For the text-containing cell, return its midpoint in [x, y] coordinate format. 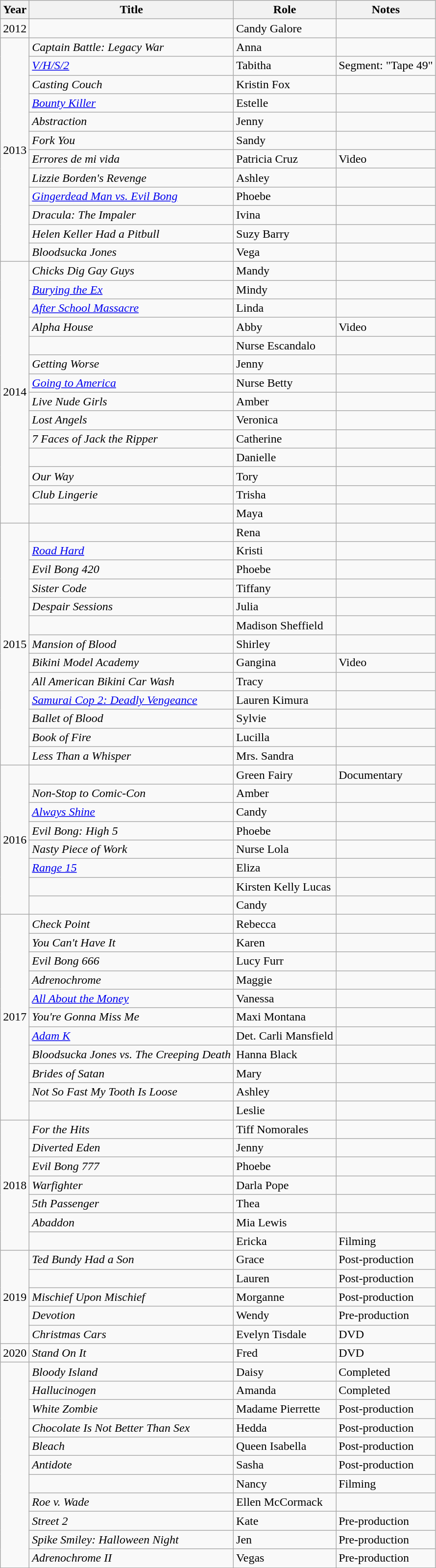
Amanda [285, 1390]
Karen [285, 943]
Captain Battle: Legacy War [131, 47]
Adrenochrome [131, 980]
Mrs. Sandra [285, 756]
Notes [386, 10]
Bounty Killer [131, 103]
Bloodsucka Jones vs. The Creeping Death [131, 1054]
Ivina [285, 215]
2020 [15, 1353]
All About the Money [131, 998]
V/H/S/2 [131, 66]
Roe v. Wade [131, 1502]
Trisha [285, 495]
Morganne [285, 1297]
Julia [285, 607]
2019 [15, 1297]
Less Than a Whisper [131, 756]
Evil Bong: High 5 [131, 831]
Abaddon [131, 1222]
Range 15 [131, 868]
Madison Sheffield [285, 625]
2014 [15, 392]
Lost Angels [131, 420]
Maya [285, 513]
Mary [285, 1073]
Sister Code [131, 588]
Spike Smiley: Halloween Night [131, 1540]
Lizzie Borden's Revenge [131, 177]
Alpha House [131, 327]
Queen Isabella [285, 1446]
Vegas [285, 1558]
Darla Pope [285, 1185]
Stand On It [131, 1353]
Christmas Cars [131, 1334]
Not So Fast My Tooth Is Loose [131, 1092]
Danielle [285, 457]
Evil Bong 777 [131, 1167]
Documentary [386, 774]
Lauren [285, 1278]
Despair Sessions [131, 607]
Role [285, 10]
Nasty Piece of Work [131, 849]
Sandy [285, 140]
Warfighter [131, 1185]
Vanessa [285, 998]
Helen Keller Had a Pitbull [131, 234]
Suzy Barry [285, 234]
Fork You [131, 140]
Shirley [285, 644]
Tory [285, 476]
Year [15, 10]
Patricia Cruz [285, 159]
Mandy [285, 271]
Sasha [285, 1465]
Mia Lewis [285, 1222]
Kirsten Kelly Lucas [285, 887]
Tiff Nomorales [285, 1129]
2018 [15, 1185]
Road Hard [131, 551]
2015 [15, 644]
Jen [285, 1540]
Non-Stop to Comic-Con [131, 793]
Check Point [131, 924]
Rebecca [285, 924]
Brides of Satan [131, 1073]
Catherine [285, 439]
Det. Carli Mansfield [285, 1036]
Evil Bong 420 [131, 570]
Abby [285, 327]
Bleach [131, 1446]
7 Faces of Jack the Ripper [131, 439]
Green Fairy [285, 774]
Tracy [285, 681]
Ellen McCormack [285, 1502]
Evil Bong 666 [131, 961]
Daisy [285, 1371]
Bloody Island [131, 1371]
Hallucinogen [131, 1390]
Candy Galore [285, 28]
Nurse Escandalo [285, 346]
Devotion [131, 1316]
For the Hits [131, 1129]
Street 2 [131, 1521]
Live Nude Girls [131, 401]
Lauren Kimura [285, 700]
After School Massacre [131, 308]
Samurai Cop 2: Deadly Vengeance [131, 700]
Chicks Dig Gay Guys [131, 271]
Bloodsucka Jones [131, 252]
Chocolate Is Not Better Than Sex [131, 1428]
Adrenochrome II [131, 1558]
Maxi Montana [285, 1017]
Dracula: The Impaler [131, 215]
2017 [15, 1018]
Tabitha [285, 66]
Diverted Eden [131, 1148]
Estelle [285, 103]
Adam K [131, 1036]
Lucilla [285, 737]
Nurse Lola [285, 849]
2012 [15, 28]
Eliza [285, 868]
2016 [15, 840]
Mansion of Blood [131, 644]
Casting Couch [131, 84]
Hanna Black [285, 1054]
Anna [285, 47]
You're Gonna Miss Me [131, 1017]
White Zombie [131, 1409]
Going to America [131, 383]
Tiffany [285, 588]
Thea [285, 1204]
Abstraction [131, 122]
Ballet of Blood [131, 719]
Title [131, 10]
Kristi [285, 551]
Gingerdead Man vs. Evil Bong [131, 196]
Grace [285, 1260]
Mischief Upon Mischief [131, 1297]
Getting Worse [131, 364]
Kate [285, 1521]
Kristin Fox [285, 84]
You Can't Have It [131, 943]
Maggie [285, 980]
Fred [285, 1353]
Veronica [285, 420]
Gangina [285, 663]
5th Passenger [131, 1204]
All American Bikini Car Wash [131, 681]
Nancy [285, 1484]
Errores de mi vida [131, 159]
Club Lingerie [131, 495]
2013 [15, 150]
Bikini Model Academy [131, 663]
Lucy Furr [285, 961]
Ted Bundy Had a Son [131, 1260]
Segment: "Tape 49" [386, 66]
Burying the Ex [131, 290]
Rena [285, 532]
Mindy [285, 290]
Our Way [131, 476]
Wendy [285, 1316]
Evelyn Tisdale [285, 1334]
Vega [285, 252]
Always Shine [131, 812]
Sylvie [285, 719]
Linda [285, 308]
Nurse Betty [285, 383]
Leslie [285, 1110]
Ericka [285, 1241]
Antidote [131, 1465]
Book of Fire [131, 737]
Hedda [285, 1428]
Madame Pierrette [285, 1409]
